Return the [X, Y] coordinate for the center point of the cell that contains the specified text.  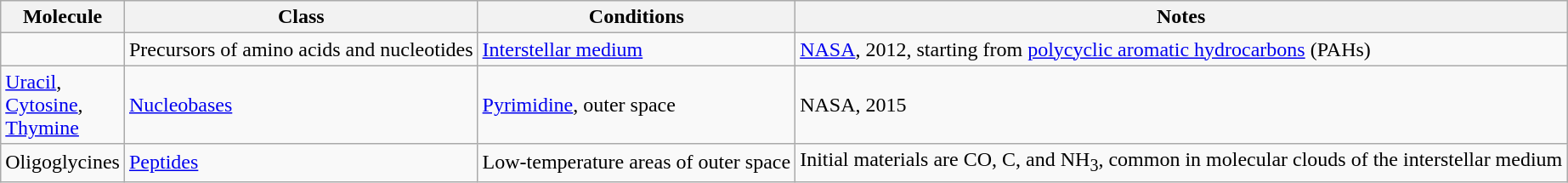
Oligoglycines [63, 163]
Low-temperature areas of outer space [637, 163]
NASA, 2015 [1181, 105]
Interstellar medium [637, 49]
Uracil,Cytosine,Thymine [63, 105]
Class [301, 17]
Precursors of amino acids and nucleotides [301, 49]
Pyrimidine, outer space [637, 105]
Notes [1181, 17]
NASA, 2012, starting from polycyclic aromatic hydrocarbons (PAHs) [1181, 49]
Initial materials are CO, C, and NH3, common in molecular clouds of the interstellar medium [1181, 163]
Peptides [301, 163]
Nucleobases [301, 105]
Molecule [63, 17]
Conditions [637, 17]
